Pinpoint the cell where the given text exists, returning its (x, y) midpoint coordinate. 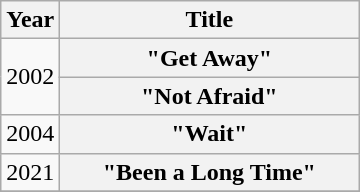
"Get Away" (210, 58)
Title (210, 20)
2021 (30, 172)
"Not Afraid" (210, 96)
2004 (30, 134)
Year (30, 20)
"Been a Long Time" (210, 172)
"Wait" (210, 134)
2002 (30, 77)
